Pinpoint the cell where the given text exists, returning its [x, y] midpoint coordinate. 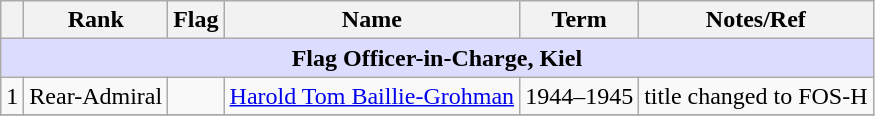
1 [12, 96]
1944–1945 [580, 96]
title changed to FOS-H [756, 96]
Flag Officer-in-Charge, Kiel [437, 58]
Rear-Admiral [96, 96]
Notes/Ref [756, 20]
Name [372, 20]
Term [580, 20]
Harold Tom Baillie-Grohman [372, 96]
Rank [96, 20]
Flag [196, 20]
